Pinpoint the cell where the given text exists, returning its (x, y) midpoint coordinate. 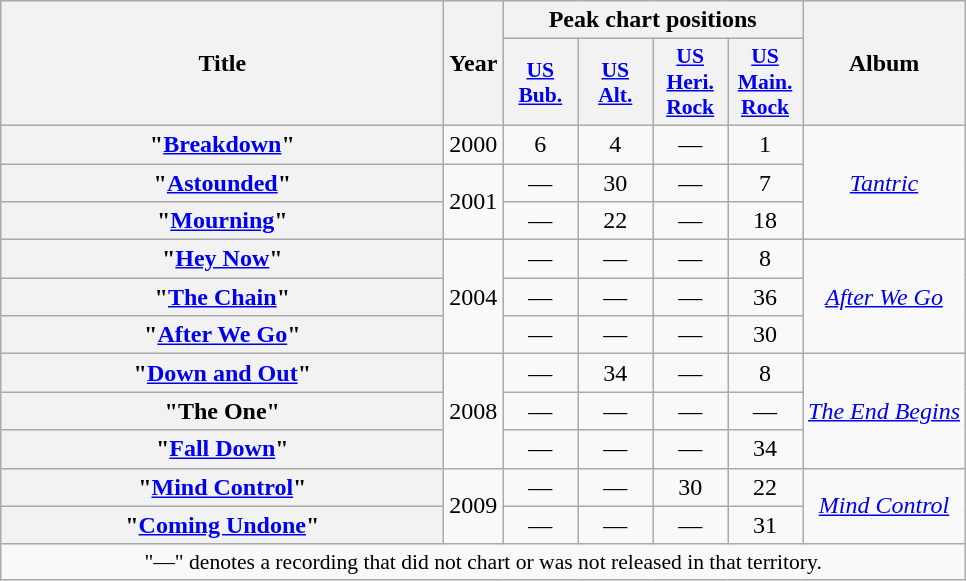
Year (474, 64)
"—" denotes a recording that did not chart or was not released in that territory. (484, 562)
Album (884, 64)
2000 (474, 144)
36 (766, 297)
"Breakdown" (222, 144)
"Mind Control" (222, 487)
After We Go (884, 297)
"The Chain" (222, 297)
18 (766, 221)
"Mourning" (222, 221)
"Coming Undone" (222, 525)
"After We Go" (222, 335)
USMain. Rock (766, 82)
Title (222, 64)
2008 (474, 411)
Peak chart positions (653, 20)
"Down and Out" (222, 373)
2009 (474, 506)
USBub. (540, 82)
1 (766, 144)
4 (616, 144)
Tantric (884, 182)
2001 (474, 202)
"Hey Now" (222, 259)
7 (766, 183)
"Astounded" (222, 183)
6 (540, 144)
USAlt. (616, 82)
"Fall Down" (222, 449)
USHeri. Rock (690, 82)
2004 (474, 297)
Mind Control (884, 506)
31 (766, 525)
"The One" (222, 411)
The End Begins (884, 411)
